Scan for the cell matching the given text and deliver its (x, y) coordinate at center. 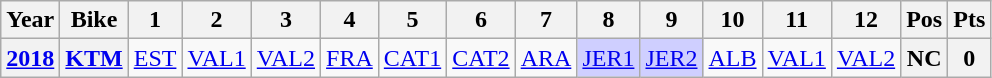
NC (924, 58)
9 (672, 20)
7 (546, 20)
2018 (30, 58)
1 (155, 20)
5 (412, 20)
4 (350, 20)
2 (216, 20)
Bike (94, 20)
EST (155, 58)
ALB (732, 58)
0 (970, 58)
6 (481, 20)
11 (796, 20)
JER1 (608, 58)
JER2 (672, 58)
Pos (924, 20)
10 (732, 20)
CAT1 (412, 58)
CAT2 (481, 58)
12 (866, 20)
Year (30, 20)
8 (608, 20)
ARA (546, 58)
Pts (970, 20)
FRA (350, 58)
KTM (94, 58)
3 (286, 20)
